Determine the (X, Y) coordinate at the center of the cell enclosing the given text.  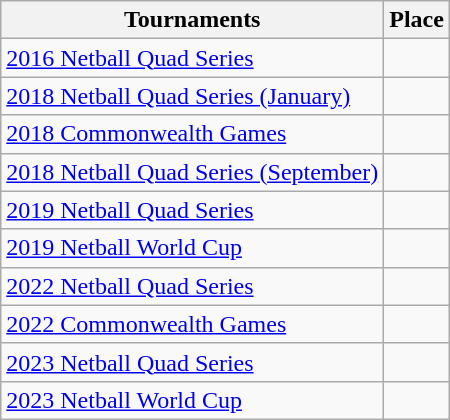
2019 Netball Quad Series (192, 210)
2023 Netball World Cup (192, 400)
Place (417, 20)
2018 Netball Quad Series (September) (192, 172)
2016 Netball Quad Series (192, 58)
Tournaments (192, 20)
2018 Netball Quad Series (January) (192, 96)
2023 Netball Quad Series (192, 362)
2019 Netball World Cup (192, 248)
2022 Commonwealth Games (192, 324)
2022 Netball Quad Series (192, 286)
2018 Commonwealth Games (192, 134)
